Capture the cell that displays the provided text and extract its [x, y] central coordinate. 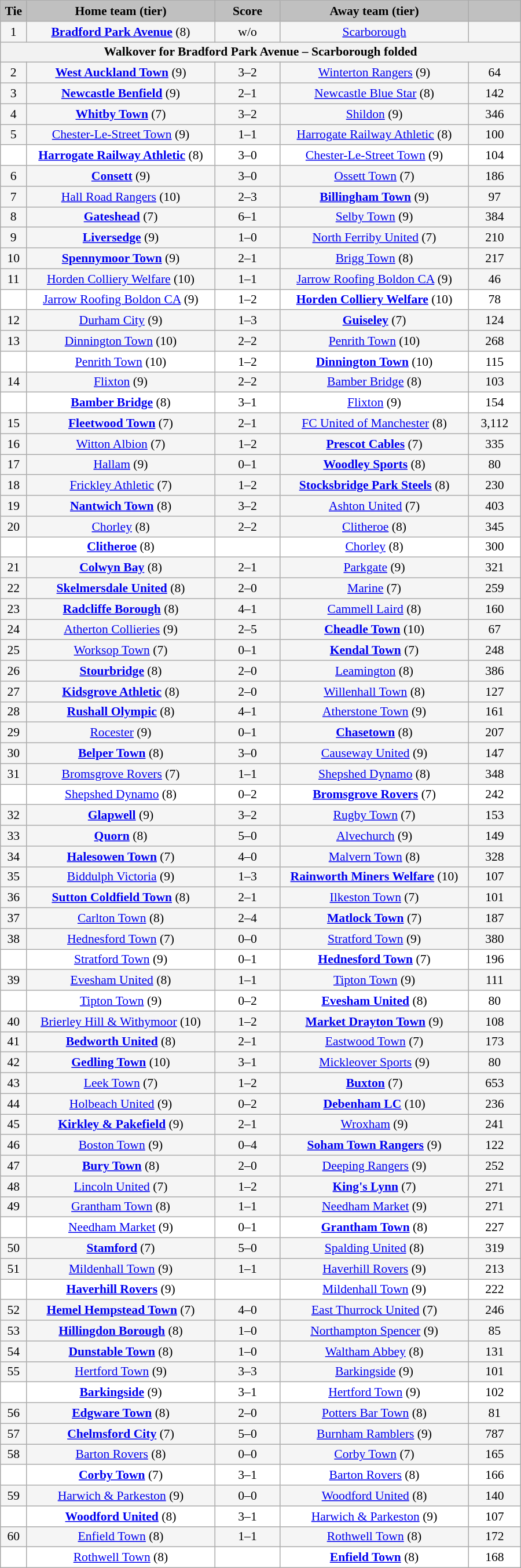
348 [494, 774]
Ashton United (7) [375, 506]
Witton Albion (7) [121, 444]
172 [494, 1537]
Biddulph Victoria (9) [121, 877]
41 [14, 1042]
321 [494, 568]
Hallam (9) [121, 465]
64 [494, 73]
Leek Town (7) [121, 1084]
28 [14, 712]
North Ferriby United (7) [375, 238]
11 [14, 279]
Scarborough [375, 32]
81 [494, 1413]
38 [14, 939]
8 [14, 217]
380 [494, 939]
Carlton Town (8) [121, 919]
16 [14, 444]
Sutton Coldfield Town (8) [121, 898]
213 [494, 1269]
Hillingdon Borough (8) [121, 1331]
East Thurrock United (7) [375, 1310]
328 [494, 857]
230 [494, 486]
31 [14, 774]
300 [494, 547]
58 [14, 1455]
18 [14, 486]
37 [14, 919]
Malvern Town (8) [375, 857]
33 [14, 836]
3 [14, 94]
165 [494, 1455]
Home team (tier) [121, 11]
Belper Town (8) [121, 754]
17 [14, 465]
36 [14, 898]
1 [14, 32]
Gateshead (7) [121, 217]
0–4 [247, 1145]
4 [14, 114]
142 [494, 94]
236 [494, 1104]
49 [14, 1207]
85 [494, 1331]
32 [14, 816]
60 [14, 1537]
Colwyn Bay (8) [121, 568]
Halesowen Town (7) [121, 857]
Spalding United (8) [375, 1248]
67 [494, 630]
Alvechurch (9) [375, 836]
346 [494, 114]
Market Drayton Town (9) [375, 1022]
30 [14, 754]
Away team (tier) [375, 11]
Stocksbridge Park Steels (8) [375, 486]
40 [14, 1022]
Walkover for Bradford Park Avenue – Scarborough folded [260, 52]
100 [494, 135]
147 [494, 754]
5 [14, 135]
47 [14, 1166]
Score [247, 11]
Lincoln United (7) [121, 1187]
268 [494, 341]
24 [14, 630]
45 [14, 1125]
Bedworth United (8) [121, 1042]
Boston Town (9) [121, 1145]
787 [494, 1434]
Stamford (7) [121, 1248]
43 [14, 1084]
149 [494, 836]
Frickley Athletic (7) [121, 486]
127 [494, 692]
Brierley Hill & Withymoor (10) [121, 1022]
55 [14, 1372]
97 [494, 197]
Ossett Town (7) [375, 176]
241 [494, 1125]
Whitby Town (7) [121, 114]
Causeway United (9) [375, 754]
Selby Town (9) [375, 217]
108 [494, 1022]
44 [14, 1104]
Cheadle Town (10) [375, 630]
Cammell Laird (8) [375, 609]
173 [494, 1042]
13 [14, 341]
6–1 [247, 217]
12 [14, 321]
Bury Town (8) [121, 1166]
25 [14, 651]
Glapwell (9) [121, 816]
Edgware Town (8) [121, 1413]
Atherstone Town (9) [375, 712]
386 [494, 671]
Woodley Sports (8) [375, 465]
King's Lynn (7) [375, 1187]
Chelmsford City (7) [121, 1434]
Eastwood Town (7) [375, 1042]
115 [494, 362]
3,112 [494, 424]
246 [494, 1310]
Soham Town Rangers (9) [375, 1145]
29 [14, 733]
FC United of Manchester (8) [375, 424]
22 [14, 589]
Winterton Rangers (9) [375, 73]
103 [494, 382]
6 [14, 176]
Waltham Abbey (8) [375, 1352]
Buxton (7) [375, 1084]
42 [14, 1063]
Newcastle Blue Star (8) [375, 94]
Gedling Town (10) [121, 1063]
131 [494, 1352]
Rainworth Miners Welfare (10) [375, 877]
26 [14, 671]
248 [494, 651]
Billingham Town (9) [375, 197]
140 [494, 1496]
Kirkley & Pakefield (9) [121, 1125]
154 [494, 403]
Hall Road Rangers (10) [121, 197]
403 [494, 506]
50 [14, 1248]
Ilkeston Town (7) [375, 898]
Guiseley (7) [375, 321]
Skelmersdale United (8) [121, 589]
153 [494, 816]
3–3 [247, 1372]
15 [14, 424]
Matlock Town (7) [375, 919]
51 [14, 1269]
Rushall Olympic (8) [121, 712]
222 [494, 1290]
Kendal Town (7) [375, 651]
56 [14, 1413]
West Auckland Town (9) [121, 73]
384 [494, 217]
39 [14, 981]
Quorn (8) [121, 836]
104 [494, 156]
168 [494, 1558]
653 [494, 1084]
319 [494, 1248]
Northampton Spencer (9) [375, 1331]
242 [494, 795]
59 [14, 1496]
w/o [247, 32]
Fleetwood Town (7) [121, 424]
Rocester (9) [121, 733]
Burnham Ramblers (9) [375, 1434]
Worksop Town (7) [121, 651]
345 [494, 527]
Parkgate (9) [375, 568]
187 [494, 919]
53 [14, 1331]
Bradford Park Avenue (8) [121, 32]
122 [494, 1145]
Deeping Rangers (9) [375, 1166]
Nantwich Town (8) [121, 506]
Durham City (9) [121, 321]
186 [494, 176]
124 [494, 321]
Rugby Town (7) [375, 816]
217 [494, 259]
2 [14, 73]
196 [494, 960]
161 [494, 712]
9 [14, 238]
2–3 [247, 197]
34 [14, 857]
Potters Bar Town (8) [375, 1413]
Consett (9) [121, 176]
Dunstable Town (8) [121, 1352]
Hemel Hempstead Town (7) [121, 1310]
Debenham LC (10) [375, 1104]
21 [14, 568]
Holbeach United (9) [121, 1104]
102 [494, 1393]
Leamington (8) [375, 671]
Wroxham (9) [375, 1125]
2–4 [247, 919]
10 [14, 259]
259 [494, 589]
Mickleover Sports (9) [375, 1063]
Marine (7) [375, 589]
Tie [14, 11]
Brigg Town (8) [375, 259]
227 [494, 1228]
Spennymoor Town (9) [121, 259]
Atherton Collieries (9) [121, 630]
Newcastle Benfield (9) [121, 94]
166 [494, 1475]
Liversedge (9) [121, 238]
111 [494, 981]
Radcliffe Borough (8) [121, 609]
Chasetown (8) [375, 733]
23 [14, 609]
Shildon (9) [375, 114]
54 [14, 1352]
57 [14, 1434]
7 [14, 197]
207 [494, 733]
35 [14, 877]
48 [14, 1187]
Kidsgrove Athletic (8) [121, 692]
210 [494, 238]
252 [494, 1166]
27 [14, 692]
Prescot Cables (7) [375, 444]
14 [14, 382]
160 [494, 609]
20 [14, 527]
52 [14, 1310]
2–5 [247, 630]
335 [494, 444]
Willenhall Town (8) [375, 692]
Stourbridge (8) [121, 671]
19 [14, 506]
78 [494, 300]
